Return [x, y] of the center of cell containing provided text 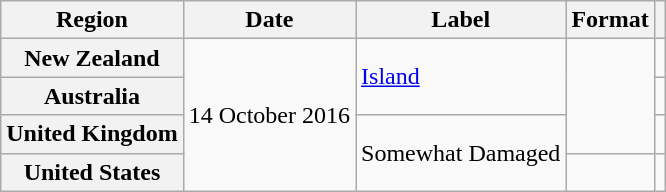
New Zealand [92, 58]
Somewhat Damaged [461, 153]
Format [610, 20]
Australia [92, 96]
United States [92, 172]
Island [461, 77]
Label [461, 20]
Date [269, 20]
14 October 2016 [269, 115]
United Kingdom [92, 134]
Region [92, 20]
